Capture the cell that displays the provided text and extract its (X, Y) central coordinate. 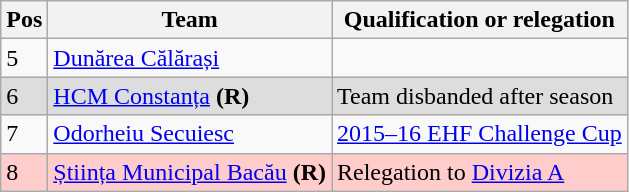
8 (24, 172)
2015–16 EHF Challenge Cup (480, 134)
Team disbanded after season (480, 96)
HCM Constanța (R) (190, 96)
Dunărea Călărași (190, 58)
Odorheiu Secuiesc (190, 134)
5 (24, 58)
6 (24, 96)
7 (24, 134)
Pos (24, 20)
Relegation to Divizia A (480, 172)
Qualification or relegation (480, 20)
Știința Municipal Bacău (R) (190, 172)
Team (190, 20)
